Return [x, y] of the center of cell containing provided text 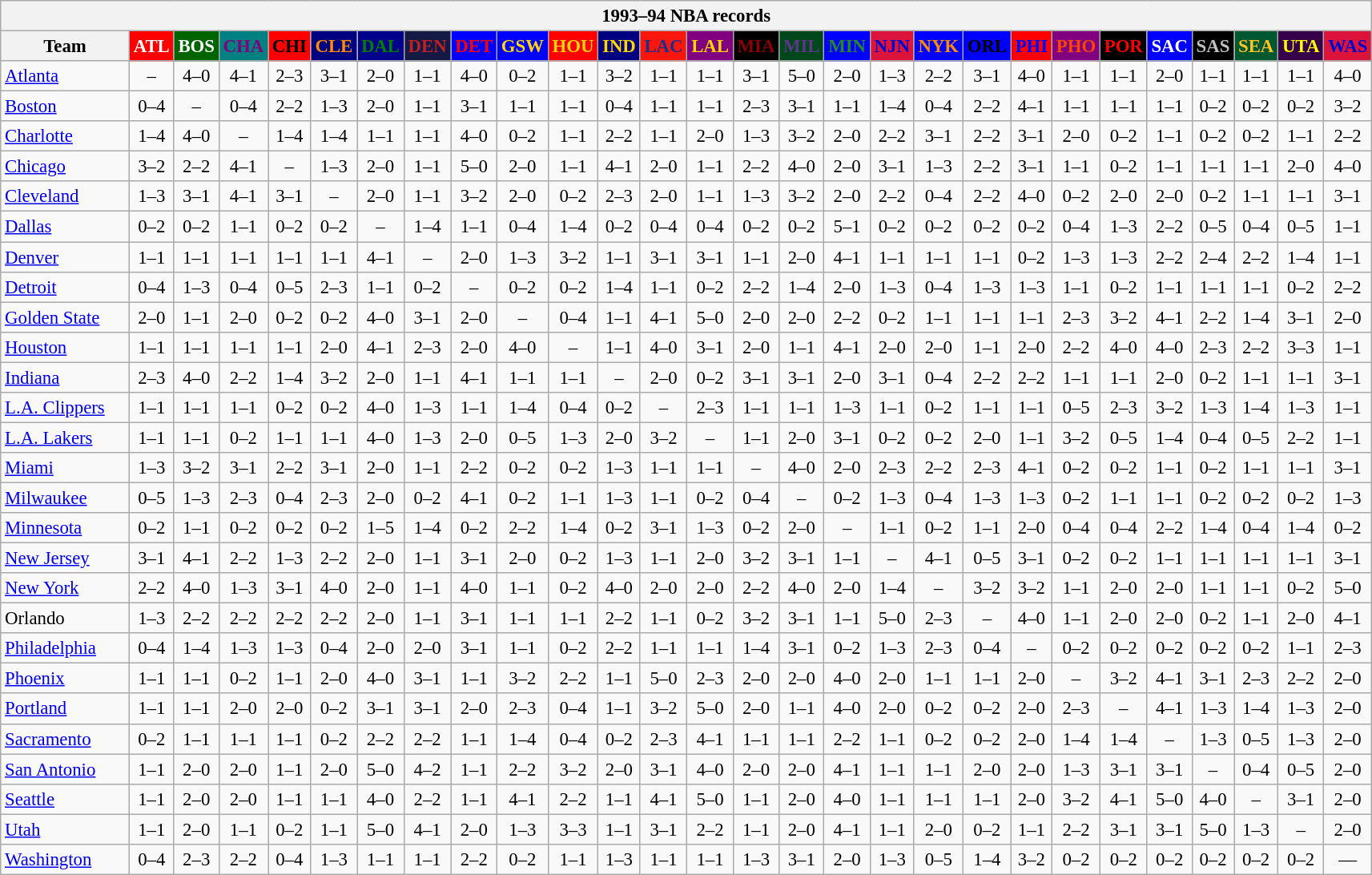
Atlanta [66, 76]
Utah [66, 829]
Philadelphia [66, 648]
San Antonio [66, 769]
Minnesota [66, 528]
4–2 [428, 769]
SEA [1256, 46]
Denver [66, 257]
1993–94 NBA records [686, 16]
SAC [1169, 46]
Miami [66, 468]
GSW [522, 46]
LAL [710, 46]
HOU [573, 46]
Portland [66, 709]
New York [66, 588]
5–1 [847, 227]
DEN [428, 46]
2–4 [1213, 257]
DAL [381, 46]
CHI [289, 46]
UTA [1301, 46]
WAS [1348, 46]
MIA [756, 46]
ORL [987, 46]
Milwaukee [66, 498]
Golden State [66, 317]
Charlotte [66, 136]
1–5 [381, 528]
Boston [66, 107]
New Jersey [66, 558]
L.A. Clippers [66, 408]
— [1348, 860]
NYK [939, 46]
Washington [66, 860]
CLE [333, 46]
NJN [892, 46]
Indiana [66, 377]
Seattle [66, 799]
MIL [802, 46]
Chicago [66, 167]
CHA [243, 46]
Houston [66, 347]
DET [474, 46]
BOS [196, 46]
MIN [847, 46]
PHI [1032, 46]
POR [1123, 46]
SAS [1213, 46]
IND [619, 46]
ATL [151, 46]
Team [66, 46]
L.A. Lakers [66, 437]
PHO [1076, 46]
Orlando [66, 619]
Sacramento [66, 739]
Detroit [66, 287]
Dallas [66, 227]
LAC [663, 46]
Cleveland [66, 196]
Phoenix [66, 679]
